Pinpoint the cell where the given text exists, returning its (X, Y) midpoint coordinate. 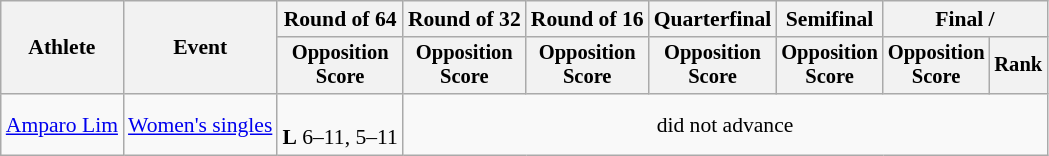
did not advance (725, 124)
Women's singles (200, 124)
Amparo Lim (62, 124)
Quarterfinal (713, 19)
L 6–11, 5–11 (340, 124)
Round of 16 (588, 19)
Athlete (62, 48)
Final / (965, 19)
Rank (1018, 66)
Round of 64 (340, 19)
Event (200, 48)
Semifinal (830, 19)
Round of 32 (464, 19)
